Locate the cell with the specified text and output its [x, y] center coordinate. 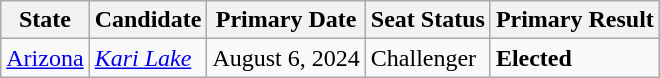
Challenger [428, 58]
August 6, 2024 [286, 58]
Primary Date [286, 20]
Candidate [148, 20]
Elected [574, 58]
State [45, 20]
Primary Result [574, 20]
Kari Lake [148, 58]
Seat Status [428, 20]
Arizona [45, 58]
